For the text-containing cell, return its midpoint in (x, y) coordinate format. 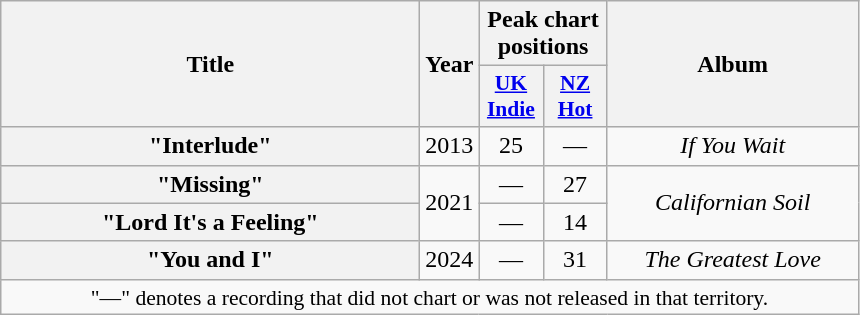
Peak chart positions (543, 34)
2024 (450, 260)
2013 (450, 146)
Californian Soil (732, 203)
If You Wait (732, 146)
31 (575, 260)
Album (732, 64)
27 (575, 184)
NZHot (575, 96)
UKIndie (511, 96)
14 (575, 222)
25 (511, 146)
Year (450, 64)
"Interlude" (210, 146)
"Lord It's a Feeling" (210, 222)
The Greatest Love (732, 260)
"—" denotes a recording that did not chart or was not released in that territory. (430, 297)
2021 (450, 203)
"You and I" (210, 260)
"Missing" (210, 184)
Title (210, 64)
